Find where the given text appears and provide that cell's center as [x, y] coordinate. 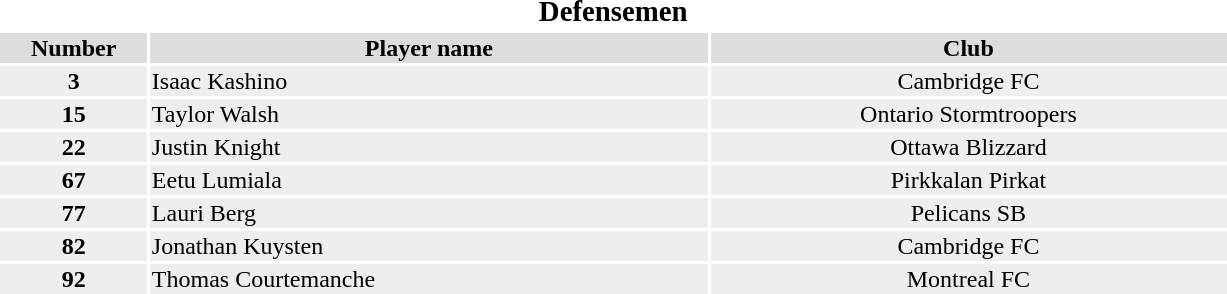
Club [968, 48]
Pelicans SB [968, 213]
Isaac Kashino [428, 81]
15 [74, 114]
22 [74, 147]
Ottawa Blizzard [968, 147]
92 [74, 279]
Justin Knight [428, 147]
Montreal FC [968, 279]
Number [74, 48]
Eetu Lumiala [428, 180]
Thomas Courtemanche [428, 279]
Lauri Berg [428, 213]
77 [74, 213]
Taylor Walsh [428, 114]
Jonathan Kuysten [428, 246]
67 [74, 180]
Ontario Stormtroopers [968, 114]
82 [74, 246]
Pirkkalan Pirkat [968, 180]
3 [74, 81]
Player name [428, 48]
